Extract the [x, y] coordinate from the center of the cell holding the provided text.  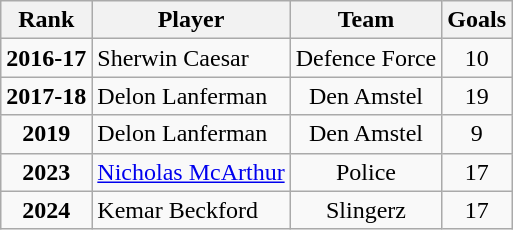
19 [477, 96]
Police [366, 172]
Player [191, 20]
2017-18 [46, 96]
Nicholas McArthur [191, 172]
Team [366, 20]
2023 [46, 172]
Goals [477, 20]
10 [477, 58]
Sherwin Caesar [191, 58]
Rank [46, 20]
9 [477, 134]
2019 [46, 134]
Slingerz [366, 210]
2024 [46, 210]
Defence Force [366, 58]
Kemar Beckford [191, 210]
2016-17 [46, 58]
